Find where the given text appears and provide that cell's center as [X, Y] coordinate. 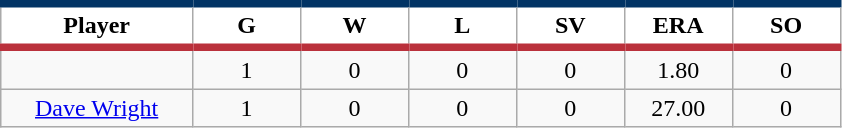
Dave Wright [97, 108]
Player [97, 26]
1.80 [678, 68]
W [354, 26]
SV [570, 26]
ERA [678, 26]
SO [786, 26]
L [462, 26]
G [247, 26]
27.00 [678, 108]
